Find where the given text appears and provide that cell's center as [X, Y] coordinate. 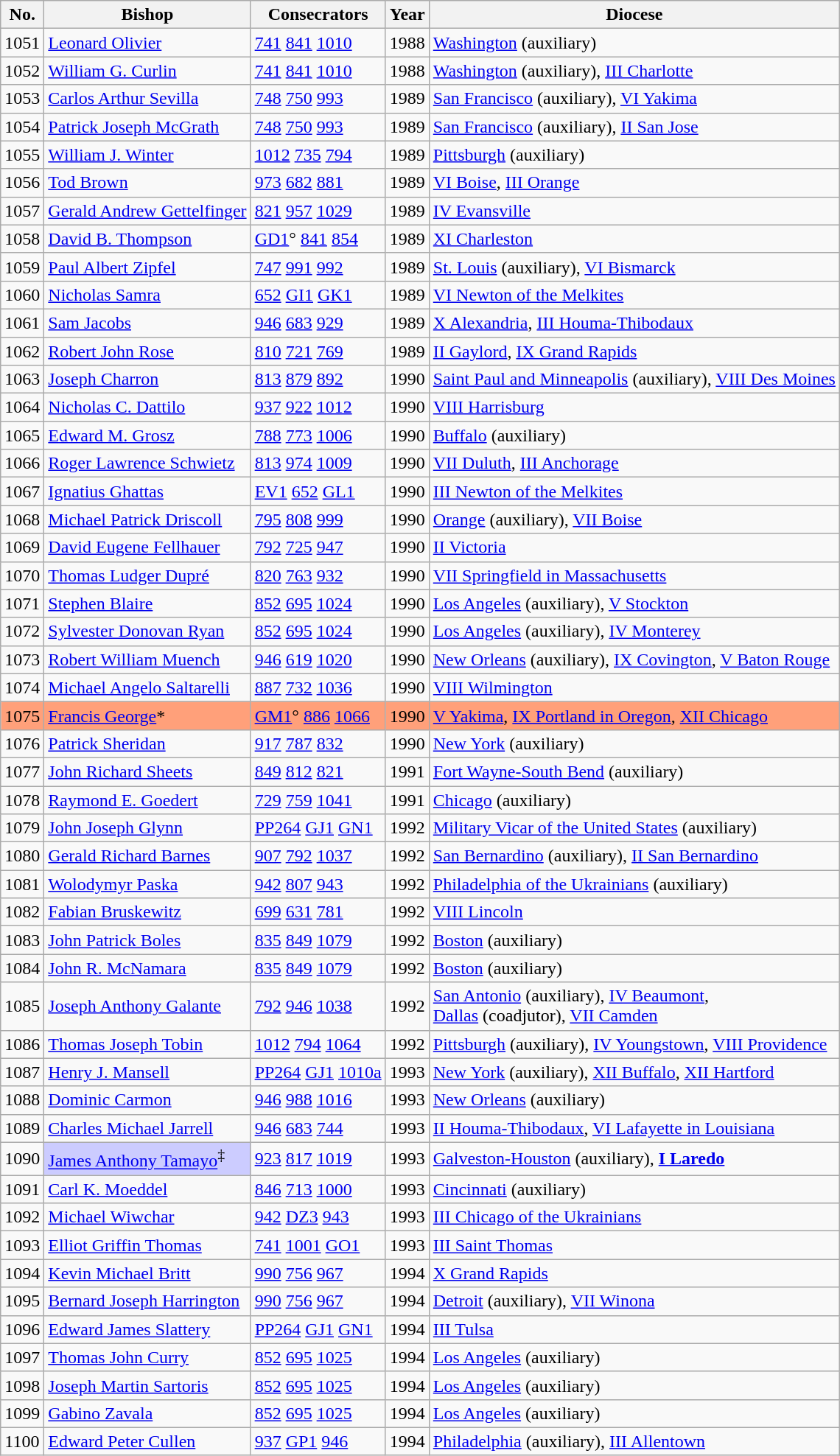
Edward M. Grosz [147, 435]
1073 [22, 659]
937 922 1012 [318, 407]
Raymond E. Goedert [147, 799]
1067 [22, 491]
Nicholas Samra [147, 295]
Pittsburgh (auxiliary), IV Youngstown, VIII Providence [634, 1044]
1061 [22, 323]
1012 735 794 [318, 155]
1053 [22, 99]
1084 [22, 968]
1012 794 1064 [318, 1044]
1098 [22, 1385]
942 DZ3 943 [318, 1217]
Wolodymyr Paska [147, 884]
Sylvester Donovan Ryan [147, 631]
John Joseph Glynn [147, 828]
Fort Wayne-South Bend (auxiliary) [634, 771]
Ignatius Ghattas [147, 491]
Stephen Blaire [147, 603]
813 974 1009 [318, 463]
VIII Harrisburg [634, 407]
VI Boise, III Orange [634, 183]
1094 [22, 1273]
Leonard Olivier [147, 43]
Sam Jacobs [147, 323]
Cincinnati (auxiliary) [634, 1189]
John Richard Sheets [147, 771]
Tod Brown [147, 183]
821 957 1029 [318, 211]
Michael Angelo Saltarelli [147, 687]
1087 [22, 1072]
Gerald Richard Barnes [147, 856]
Orange (auxiliary), VII Boise [634, 519]
973 682 881 [318, 183]
III Newton of the Melkites [634, 491]
1096 [22, 1329]
Paul Albert Zipfel [147, 267]
III Chicago of the Ukrainians [634, 1217]
1092 [22, 1217]
741 1001 GO1 [318, 1245]
David Eugene Fellhauer [147, 547]
1075 [22, 715]
1072 [22, 631]
1066 [22, 463]
San Bernardino (auxiliary), II San Bernardino [634, 856]
GM1° 886 1066 [318, 715]
Diocese [634, 15]
1068 [22, 519]
Gabino Zavala [147, 1413]
New York (auxiliary) [634, 743]
IV Evansville [634, 211]
652 GI1 GK1 [318, 295]
Military Vicar of the United States (auxiliary) [634, 828]
1100 [22, 1441]
No. [22, 15]
1082 [22, 912]
Saint Paul and Minneapolis (auxiliary), VIII Des Moines [634, 379]
1070 [22, 575]
1097 [22, 1357]
942 807 943 [318, 884]
1080 [22, 856]
Bernard Joseph Harrington [147, 1301]
II Gaylord, IX Grand Rapids [634, 351]
1085 [22, 1007]
Joseph Martin Sartoris [147, 1385]
Washington (auxiliary), III Charlotte [634, 71]
Carlos Arthur Sevilla [147, 99]
946 619 1020 [318, 659]
1052 [22, 71]
New York (auxiliary), XII Buffalo, XII Hartford [634, 1072]
Edward James Slattery [147, 1329]
New Orleans (auxiliary), IX Covington, V Baton Rouge [634, 659]
Year [407, 15]
1079 [22, 828]
1062 [22, 351]
Joseph Charron [147, 379]
846 713 1000 [318, 1189]
X Alexandria, III Houma-Thibodaux [634, 323]
813 879 892 [318, 379]
III Tulsa [634, 1329]
VI Newton of the Melkites [634, 295]
David B. Thompson [147, 239]
Gerald Andrew Gettelfinger [147, 211]
1051 [22, 43]
1058 [22, 239]
Philadelphia (auxiliary), III Allentown [634, 1441]
PP264 GJ1 1010a [318, 1072]
1088 [22, 1100]
Galveston-Houston (auxiliary), I Laredo [634, 1158]
887 732 1036 [318, 687]
923 817 1019 [318, 1158]
John R. McNamara [147, 968]
1060 [22, 295]
Chicago (auxiliary) [634, 799]
Francis George* [147, 715]
849 812 821 [318, 771]
William G. Curlin [147, 71]
Robert John Rose [147, 351]
Joseph Anthony Galante [147, 1007]
Bishop [147, 15]
Dominic Carmon [147, 1100]
1057 [22, 211]
1065 [22, 435]
1099 [22, 1413]
1074 [22, 687]
1064 [22, 407]
XI Charleston [634, 239]
V Yakima, IX Portland in Oregon, XII Chicago [634, 715]
Robert William Muench [147, 659]
747 991 992 [318, 267]
792 725 947 [318, 547]
VIII Lincoln [634, 912]
1089 [22, 1128]
1063 [22, 379]
St. Louis (auxiliary), VI Bismarck [634, 267]
1086 [22, 1044]
1091 [22, 1189]
Thomas Ludger Dupré [147, 575]
1059 [22, 267]
Philadelphia of the Ukrainians (auxiliary) [634, 884]
II Victoria [634, 547]
Washington (auxiliary) [634, 43]
EV1 652 GL1 [318, 491]
1069 [22, 547]
792 946 1038 [318, 1007]
788 773 1006 [318, 435]
San Francisco (auxiliary), VI Yakima [634, 99]
1056 [22, 183]
1095 [22, 1301]
VIII Wilmington [634, 687]
III Saint Thomas [634, 1245]
San Antonio (auxiliary), IV Beaumont, Dallas (coadjutor), VII Camden [634, 1007]
Michael Wiwchar [147, 1217]
VII Springfield in Massachusetts [634, 575]
James Anthony Tamayo‡ [147, 1158]
1078 [22, 799]
X Grand Rapids [634, 1273]
San Francisco (auxiliary), II San Jose [634, 127]
1081 [22, 884]
Thomas John Curry [147, 1357]
946 683 744 [318, 1128]
Buffalo (auxiliary) [634, 435]
Patrick Sheridan [147, 743]
907 792 1037 [318, 856]
Kevin Michael Britt [147, 1273]
1090 [22, 1158]
937 GP1 946 [318, 1441]
795 808 999 [318, 519]
Edward Peter Cullen [147, 1441]
729 759 1041 [318, 799]
Los Angeles (auxiliary), IV Monterey [634, 631]
1077 [22, 771]
William J. Winter [147, 155]
1055 [22, 155]
1054 [22, 127]
Nicholas C. Dattilo [147, 407]
GD1° 841 854 [318, 239]
699 631 781 [318, 912]
Detroit (auxiliary), VII Winona [634, 1301]
John Patrick Boles [147, 940]
820 763 932 [318, 575]
VII Duluth, III Anchorage [634, 463]
946 683 929 [318, 323]
917 787 832 [318, 743]
Henry J. Mansell [147, 1072]
Los Angeles (auxiliary), V Stockton [634, 603]
1093 [22, 1245]
Thomas Joseph Tobin [147, 1044]
Michael Patrick Driscoll [147, 519]
New Orleans (auxiliary) [634, 1100]
810 721 769 [318, 351]
946 988 1016 [318, 1100]
1083 [22, 940]
Patrick Joseph McGrath [147, 127]
II Houma-Thibodaux, VI Lafayette in Louisiana [634, 1128]
Charles Michael Jarrell [147, 1128]
Elliot Griffin Thomas [147, 1245]
Roger Lawrence Schwietz [147, 463]
1076 [22, 743]
Fabian Bruskewitz [147, 912]
Pittsburgh (auxiliary) [634, 155]
1071 [22, 603]
Consecrators [318, 15]
Carl K. Moeddel [147, 1189]
